From the cell containing the given text, extract its center point as (X, Y) coordinate. 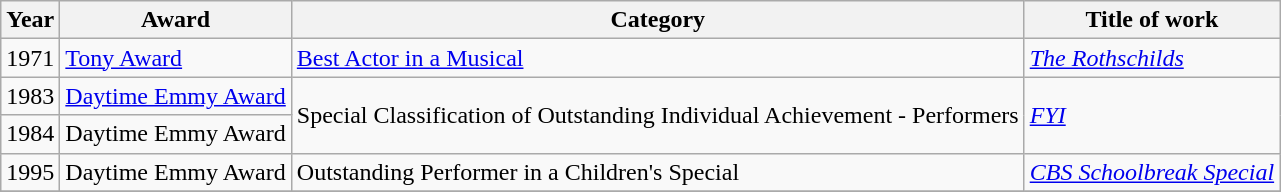
1971 (30, 58)
CBS Schoolbreak Special (1152, 172)
Best Actor in a Musical (658, 58)
Year (30, 20)
Category (658, 20)
Outstanding Performer in a Children's Special (658, 172)
Award (176, 20)
The Rothschilds (1152, 58)
1995 (30, 172)
Special Classification of Outstanding Individual Achievement - Performers (658, 115)
1984 (30, 134)
FYI (1152, 115)
Tony Award (176, 58)
1983 (30, 96)
Title of work (1152, 20)
